From the cell containing the given text, extract its center point as (X, Y) coordinate. 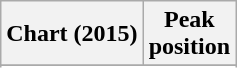
Chart (2015) (72, 34)
Peakposition (189, 34)
